For the text-containing cell, return its midpoint in (X, Y) coordinate format. 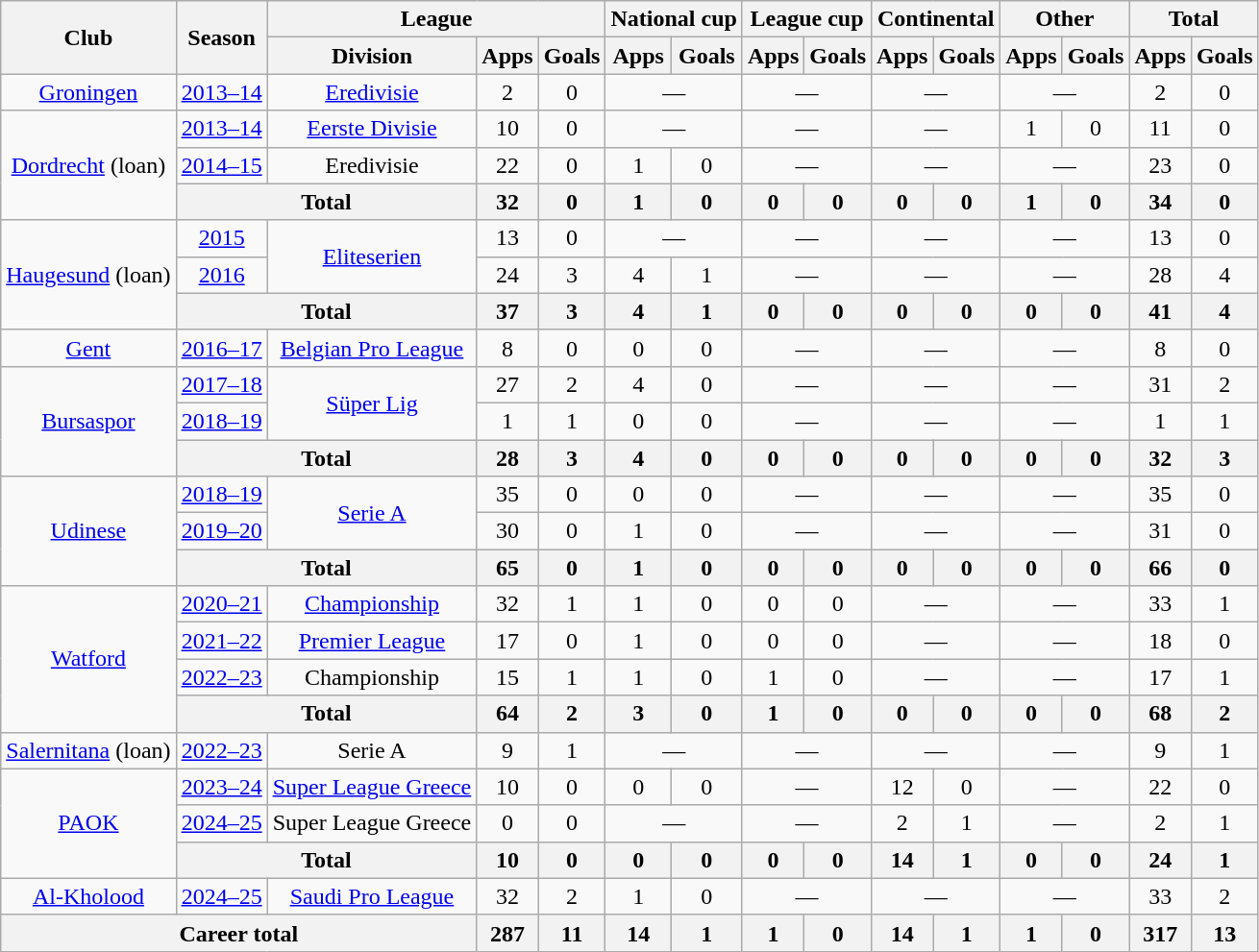
23 (1160, 165)
Other (1065, 19)
317 (1160, 933)
Career total (238, 933)
65 (507, 568)
15 (507, 677)
2016–17 (221, 348)
Salernitana (loan) (88, 750)
18 (1160, 641)
Club (88, 37)
66 (1160, 568)
National cup (674, 19)
64 (507, 714)
Watford (88, 659)
68 (1160, 714)
27 (507, 384)
2020–21 (221, 604)
Dordrecht (loan) (88, 165)
41 (1160, 311)
Season (221, 37)
287 (507, 933)
37 (507, 311)
30 (507, 531)
2015 (221, 238)
Bursaspor (88, 421)
Division (372, 56)
Al-Kholood (88, 896)
2023–24 (221, 787)
Haugesund (loan) (88, 275)
League (436, 19)
Eerste Divisie (372, 129)
2017–18 (221, 384)
2016 (221, 275)
2019–20 (221, 531)
Groningen (88, 92)
Saudi Pro League (372, 896)
Gent (88, 348)
34 (1160, 202)
Belgian Pro League (372, 348)
Eliteserien (372, 256)
12 (902, 787)
2014–15 (221, 165)
League cup (806, 19)
Premier League (372, 641)
PAOK (88, 823)
Udinese (88, 531)
2021–22 (221, 641)
Süper Lig (372, 403)
Continental (936, 19)
